Scan for the cell matching the given text and deliver its (X, Y) coordinate at center. 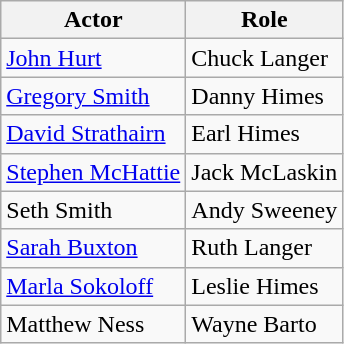
Wayne Barto (264, 324)
Marla Sokoloff (94, 286)
Stephen McHattie (94, 172)
Actor (94, 20)
Andy Sweeney (264, 210)
Danny Himes (264, 96)
Leslie Himes (264, 286)
Gregory Smith (94, 96)
Role (264, 20)
Sarah Buxton (94, 248)
John Hurt (94, 58)
Chuck Langer (264, 58)
Jack McLaskin (264, 172)
Matthew Ness (94, 324)
David Strathairn (94, 134)
Ruth Langer (264, 248)
Seth Smith (94, 210)
Earl Himes (264, 134)
